Output the (X, Y) coordinate of the center of the cell containing the given text.  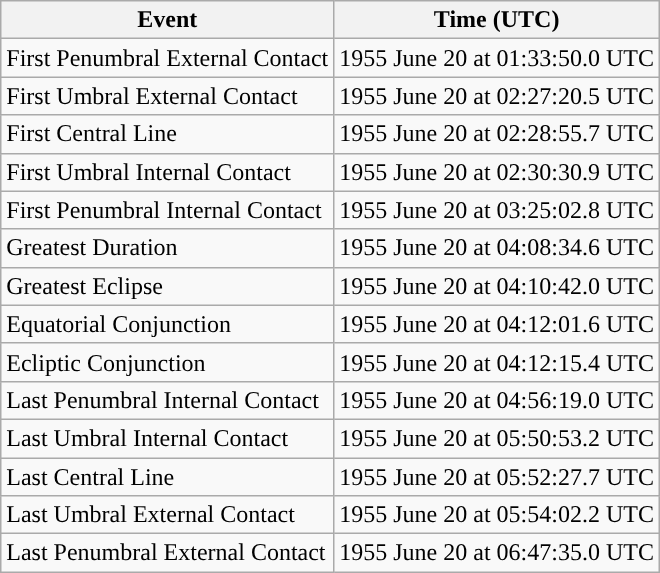
First Umbral Internal Contact (168, 172)
1955 June 20 at 04:12:15.4 UTC (497, 362)
1955 June 20 at 02:30:30.9 UTC (497, 172)
Time (UTC) (497, 20)
First Penumbral External Contact (168, 58)
1955 June 20 at 05:54:02.2 UTC (497, 515)
1955 June 20 at 04:56:19.0 UTC (497, 400)
Last Central Line (168, 477)
First Central Line (168, 134)
Last Penumbral External Contact (168, 553)
Equatorial Conjunction (168, 324)
Greatest Duration (168, 248)
1955 June 20 at 04:12:01.6 UTC (497, 324)
Last Umbral Internal Contact (168, 438)
Event (168, 20)
1955 June 20 at 04:10:42.0 UTC (497, 286)
1955 June 20 at 03:25:02.8 UTC (497, 210)
1955 June 20 at 06:47:35.0 UTC (497, 553)
1955 June 20 at 02:27:20.5 UTC (497, 96)
1955 June 20 at 02:28:55.7 UTC (497, 134)
Greatest Eclipse (168, 286)
1955 June 20 at 01:33:50.0 UTC (497, 58)
Ecliptic Conjunction (168, 362)
First Umbral External Contact (168, 96)
1955 June 20 at 04:08:34.6 UTC (497, 248)
First Penumbral Internal Contact (168, 210)
Last Penumbral Internal Contact (168, 400)
1955 June 20 at 05:50:53.2 UTC (497, 438)
1955 June 20 at 05:52:27.7 UTC (497, 477)
Last Umbral External Contact (168, 515)
